Scan for the cell matching the given text and deliver its (X, Y) coordinate at center. 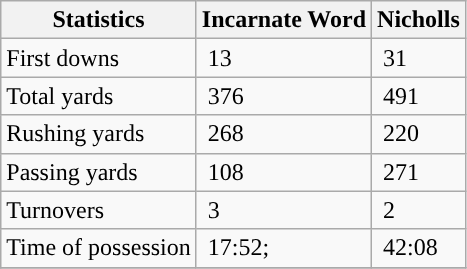
3 (284, 210)
31 (419, 58)
Incarnate Word (284, 20)
Total yards (99, 96)
491 (419, 96)
376 (284, 96)
42:08 (419, 248)
271 (419, 172)
Time of possession (99, 248)
Rushing yards (99, 134)
268 (284, 134)
108 (284, 172)
First downs (99, 58)
220 (419, 134)
Nicholls (419, 20)
Statistics (99, 20)
Passing yards (99, 172)
17:52; (284, 248)
13 (284, 58)
2 (419, 210)
Turnovers (99, 210)
